Return the (X, Y) coordinate for the center point of the cell that contains the specified text.  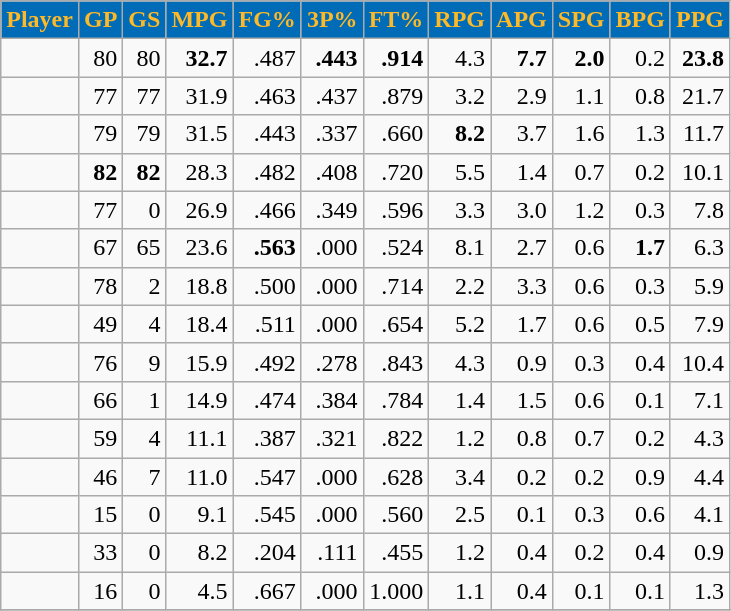
.463 (267, 96)
33 (100, 553)
GP (100, 20)
.660 (396, 134)
32.7 (200, 58)
10.4 (700, 362)
10.1 (700, 172)
66 (100, 400)
3.2 (460, 96)
.111 (332, 553)
.720 (396, 172)
.822 (396, 438)
5.5 (460, 172)
7.1 (700, 400)
.387 (267, 438)
5.2 (460, 324)
.474 (267, 400)
18.8 (200, 286)
21.7 (700, 96)
.482 (267, 172)
28.3 (200, 172)
.563 (267, 248)
3P% (332, 20)
3.4 (460, 477)
23.6 (200, 248)
4.1 (700, 515)
2.0 (581, 58)
.914 (396, 58)
.455 (396, 553)
.547 (267, 477)
GS (144, 20)
65 (144, 248)
23.8 (700, 58)
3.0 (522, 210)
2.5 (460, 515)
7.8 (700, 210)
31.9 (200, 96)
.784 (396, 400)
3.7 (522, 134)
0.5 (640, 324)
7.7 (522, 58)
1 (144, 400)
.349 (332, 210)
49 (100, 324)
.714 (396, 286)
2.2 (460, 286)
.628 (396, 477)
31.5 (200, 134)
1.5 (522, 400)
1.6 (581, 134)
15.9 (200, 362)
.667 (267, 591)
.337 (332, 134)
.560 (396, 515)
11.0 (200, 477)
6.3 (700, 248)
9 (144, 362)
1.000 (396, 591)
78 (100, 286)
APG (522, 20)
BPG (640, 20)
.511 (267, 324)
.654 (396, 324)
76 (100, 362)
.545 (267, 515)
.204 (267, 553)
.843 (396, 362)
8.1 (460, 248)
67 (100, 248)
59 (100, 438)
.492 (267, 362)
.278 (332, 362)
.384 (332, 400)
15 (100, 515)
18.4 (200, 324)
11.1 (200, 438)
.879 (396, 96)
.596 (396, 210)
26.9 (200, 210)
4.5 (200, 591)
.487 (267, 58)
.437 (332, 96)
.466 (267, 210)
9.1 (200, 515)
RPG (460, 20)
.321 (332, 438)
FT% (396, 20)
MPG (200, 20)
5.9 (700, 286)
7.9 (700, 324)
4.4 (700, 477)
7 (144, 477)
.500 (267, 286)
Player (40, 20)
11.7 (700, 134)
FG% (267, 20)
2 (144, 286)
SPG (581, 20)
14.9 (200, 400)
46 (100, 477)
2.7 (522, 248)
16 (100, 591)
2.9 (522, 96)
PPG (700, 20)
.408 (332, 172)
.524 (396, 248)
